Locate the cell with the specified text and output its (X, Y) center coordinate. 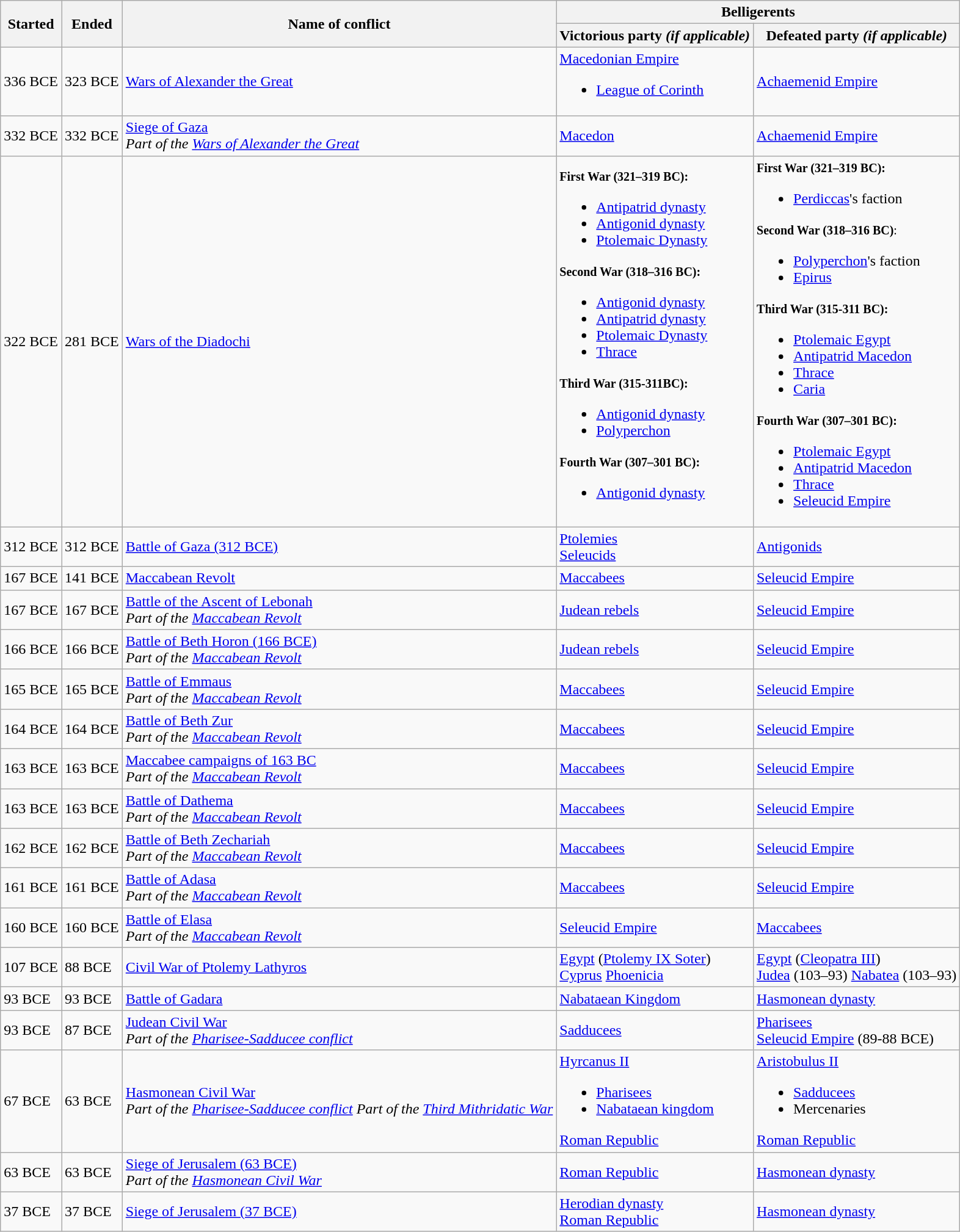
Started (31, 24)
Maccabee campaigns of 163 BCPart of the Maccabean Revolt (340, 768)
Battle of the Ascent of LebonahPart of the Maccabean Revolt (340, 609)
Siege of GazaPart of the Wars of Alexander the Great (340, 136)
Antigonids (857, 547)
Battle of Gadara (340, 999)
Battle of EmmausPart of the Maccabean Revolt (340, 689)
Belligerents (758, 12)
PhariseesSeleucid Empire (89-88 BCE) (857, 1031)
Wars of the Diadochi (340, 341)
Siege of Jerusalem (37 BCE) (340, 1211)
88 BCE (92, 967)
Nabataean Kingdom (655, 999)
Battle of Beth ZurPart of the Maccabean Revolt (340, 729)
Macedon (655, 136)
Name of conflict (340, 24)
Battle of DathemaPart of the Maccabean Revolt (340, 808)
67 BCE (31, 1101)
Battle of Beth ZechariahPart of the Maccabean Revolt (340, 849)
Herodian dynastyRoman Republic (655, 1211)
Defeated party (if applicable) (857, 35)
Sadducees (655, 1031)
Macedonian EmpireLeague of Corinth (655, 82)
Roman Republic (655, 1172)
141 BCE (92, 578)
322 BCE (31, 341)
Aristobulus IISadduceesMercenaries Roman Republic (857, 1101)
Wars of Alexander the Great (340, 82)
PtolemiesSeleucids (655, 547)
Civil War of Ptolemy Lathyros (340, 967)
Ended (92, 24)
Battle of Gaza (312 BCE) (340, 547)
107 BCE (31, 967)
336 BCE (31, 82)
Egypt (Ptolemy IX Soter)Cyprus Phoenicia (655, 967)
Battle of ElasaPart of the Maccabean Revolt (340, 928)
281 BCE (92, 341)
Battle of Beth Horon (166 BCE)Part of the Maccabean Revolt (340, 650)
Battle of AdasaPart of the Maccabean Revolt (340, 888)
Victorious party (if applicable) (655, 35)
323 BCE (92, 82)
Egypt (Cleopatra III)Judea (103–93) Nabatea (103–93) (857, 967)
Hasmonean Civil WarPart of the Pharisee-Sadducee conflict Part of the Third Mithridatic War (340, 1101)
Judean Civil WarPart of the Pharisee-Sadducee conflict (340, 1031)
Siege of Jerusalem (63 BCE)Part of the Hasmonean Civil War (340, 1172)
Hyrcanus IIPhariseesNabataean kingdom Roman Republic (655, 1101)
Maccabean Revolt (340, 578)
87 BCE (92, 1031)
